Identify which cell holds the provided text, then report its [X, Y] central coordinate. 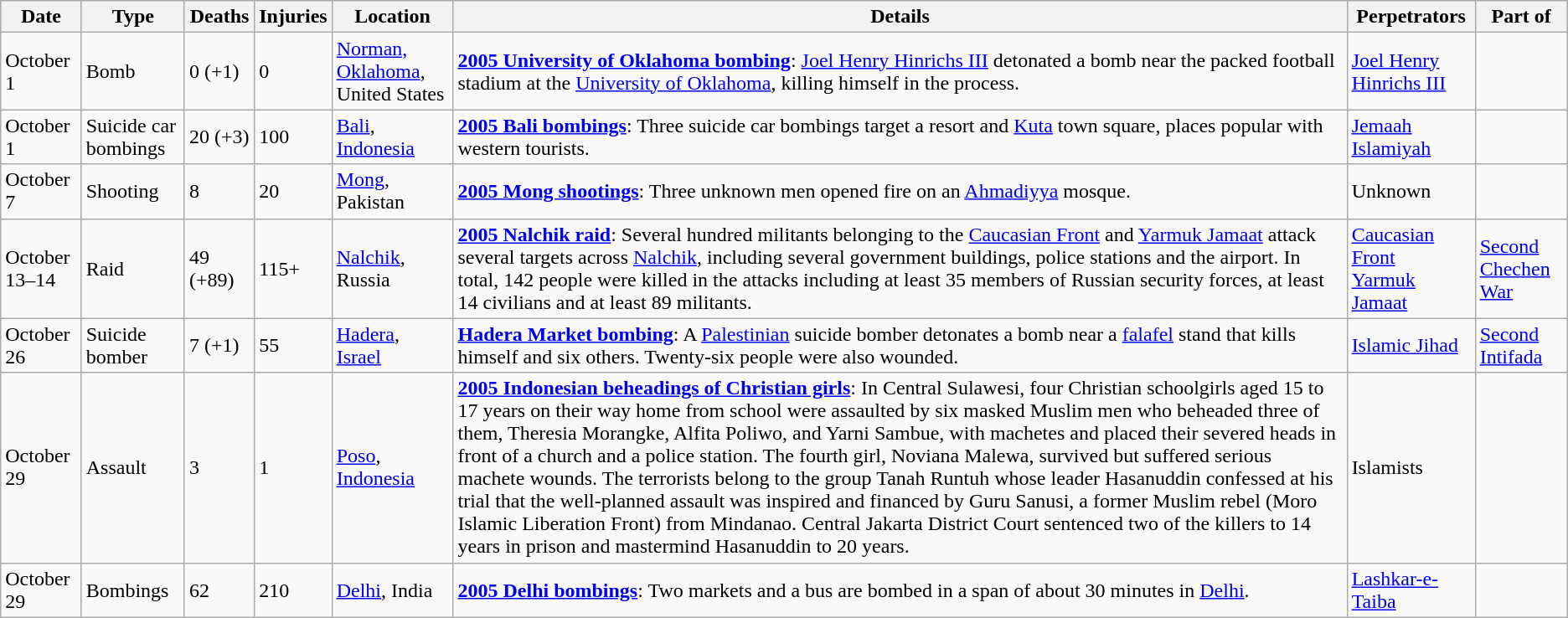
Caucasian Front Yarmuk Jamaat [1411, 268]
Second Chechen War [1521, 268]
210 [293, 590]
2005 Mong shootings: Three unknown men opened fire on an Ahmadiyya mosque. [900, 191]
62 [219, 590]
Type [132, 17]
20 (+3) [219, 137]
Bombings [132, 590]
0 [293, 71]
Details [900, 17]
Date [41, 17]
8 [219, 191]
Islamists [1411, 467]
Suicide bomber [132, 345]
55 [293, 345]
Jemaah Islamiyah [1411, 137]
Unknown [1411, 191]
Bali, Indonesia [392, 137]
115+ [293, 268]
Delhi, India [392, 590]
Islamic Jihad [1411, 345]
October 13–14 [41, 268]
Hadera, Israel [392, 345]
Norman, Oklahoma, United States [392, 71]
2005 Bali bombings: Three suicide car bombings target a resort and Kuta town square, places popular with western tourists. [900, 137]
Perpetrators [1411, 17]
Deaths [219, 17]
Assault [132, 467]
7 (+1) [219, 345]
Poso, Indonesia [392, 467]
Suicide car bombings [132, 137]
October 7 [41, 191]
Lashkar-e-Taiba [1411, 590]
October 26 [41, 345]
Part of [1521, 17]
Bomb [132, 71]
Nalchik, Russia [392, 268]
49 (+89) [219, 268]
100 [293, 137]
3 [219, 467]
Mong, Pakistan [392, 191]
20 [293, 191]
2005 Delhi bombings: Two markets and a bus are bombed in a span of about 30 minutes in Delhi. [900, 590]
Raid [132, 268]
Joel Henry Hinrichs III [1411, 71]
Shooting [132, 191]
1 [293, 467]
Injuries [293, 17]
Location [392, 17]
0 (+1) [219, 71]
Second Intifada [1521, 345]
